Find where the given text appears and provide that cell's center as (x, y) coordinate. 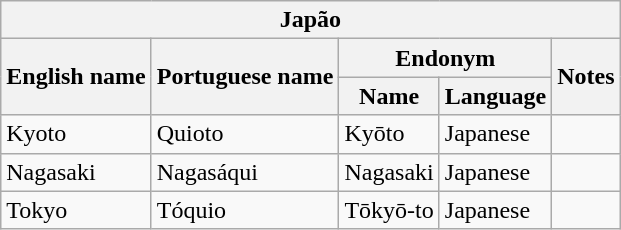
Notes (586, 77)
Japão (310, 20)
Kyoto (76, 134)
Portuguese name (245, 77)
Tokyo (76, 210)
Endonym (446, 58)
Kyōto (389, 134)
Tōkyō-to (389, 210)
Nagasáqui (245, 172)
Name (389, 96)
Quioto (245, 134)
Tóquio (245, 210)
Language (495, 96)
English name (76, 77)
